Capture the cell that displays the provided text and extract its [X, Y] central coordinate. 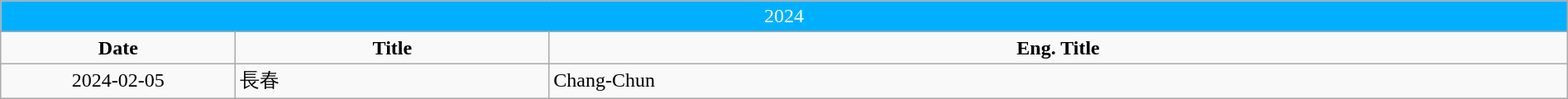
Date [118, 48]
長春 [392, 81]
Chang-Chun [1059, 81]
Title [392, 48]
Eng. Title [1059, 48]
2024-02-05 [118, 81]
2024 [784, 16]
